For the text-containing cell, return its midpoint in (x, y) coordinate format. 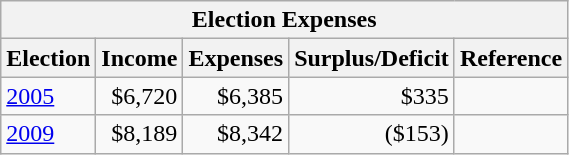
$6,385 (236, 96)
Expenses (236, 58)
$335 (372, 96)
Election (48, 58)
$6,720 (140, 96)
2009 (48, 134)
Surplus/Deficit (372, 58)
Income (140, 58)
Election Expenses (284, 20)
($153) (372, 134)
$8,189 (140, 134)
2005 (48, 96)
$8,342 (236, 134)
Reference (510, 58)
